Search for the cell housing the specified text and yield its [X, Y] center coordinate. 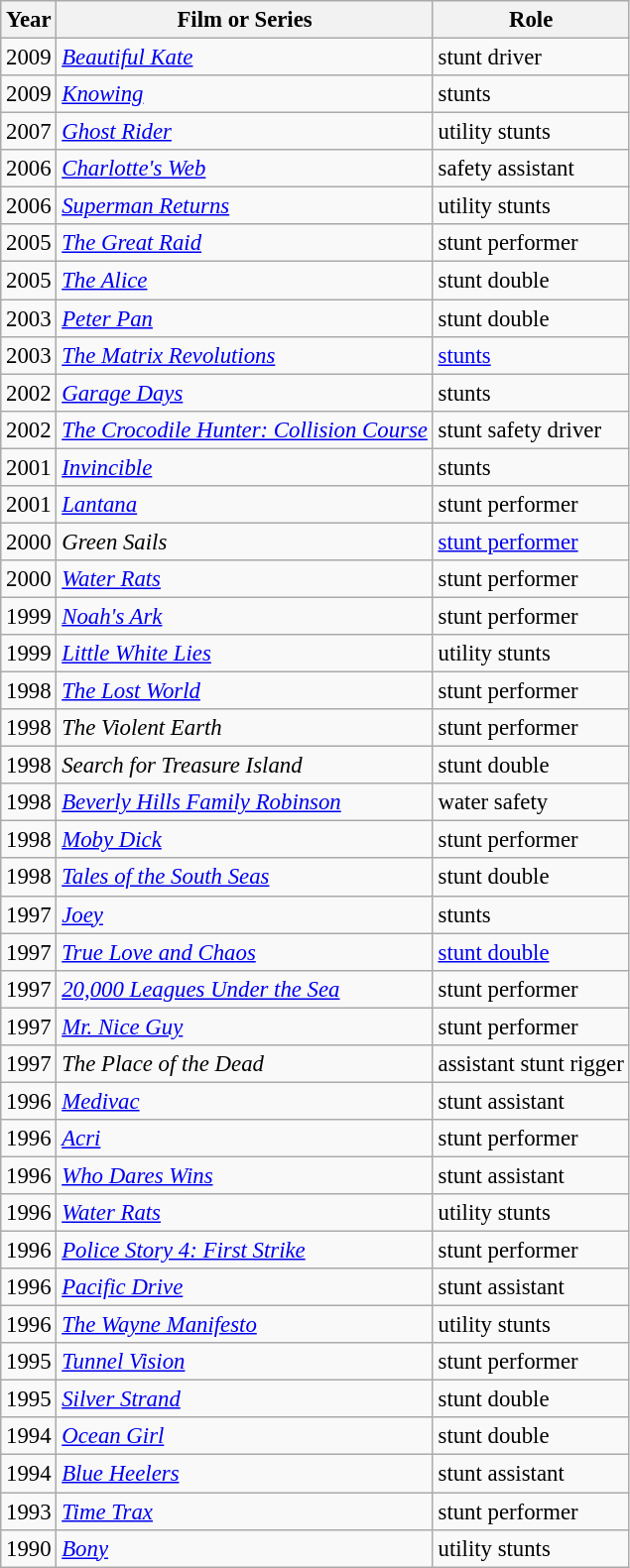
Acri [244, 1139]
Police Story 4: First Strike [244, 1251]
water safety [531, 802]
Silver Strand [244, 1399]
Lantana [244, 505]
Superman Returns [244, 206]
Tunnel Vision [244, 1362]
Search for Treasure Island [244, 766]
The Place of the Dead [244, 1064]
The Lost World [244, 691]
Year [29, 20]
stunt driver [531, 58]
Charlotte's Web [244, 169]
Invincible [244, 467]
Bony [244, 1548]
Beautiful Kate [244, 58]
Ocean Girl [244, 1437]
1993 [29, 1511]
True Love and Chaos [244, 952]
Green Sails [244, 542]
Medivac [244, 1101]
The Crocodile Hunter: Collision Course [244, 429]
Film or Series [244, 20]
The Wayne Manifesto [244, 1325]
Peter Pan [244, 318]
The Violent Earth [244, 728]
Who Dares Wins [244, 1175]
Beverly Hills Family Robinson [244, 802]
stunt safety driver [531, 429]
Noah's Ark [244, 616]
1990 [29, 1548]
Ghost Rider [244, 132]
Little White Lies [244, 654]
Garage Days [244, 393]
Moby Dick [244, 840]
Knowing [244, 94]
Pacific Drive [244, 1287]
Time Trax [244, 1511]
Mr. Nice Guy [244, 1026]
The Alice [244, 281]
The Matrix Revolutions [244, 355]
2007 [29, 132]
safety assistant [531, 169]
Joey [244, 914]
Blue Heelers [244, 1474]
The Great Raid [244, 243]
Tales of the South Seas [244, 878]
assistant stunt rigger [531, 1064]
20,000 Leagues Under the Sea [244, 989]
Role [531, 20]
